Capture the cell that displays the provided text and extract its [X, Y] central coordinate. 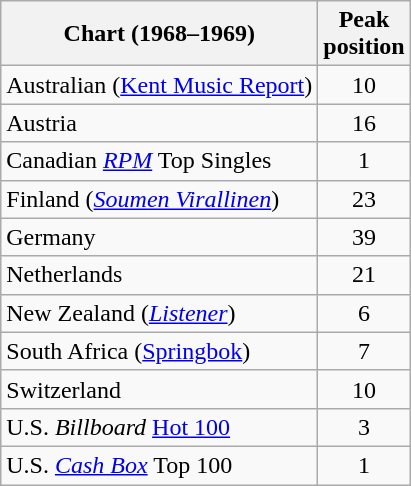
21 [364, 275]
U.S. Cash Box Top 100 [160, 465]
Finland (Soumen Virallinen) [160, 199]
New Zealand (Listener) [160, 313]
16 [364, 123]
39 [364, 237]
Netherlands [160, 275]
3 [364, 427]
Peak position [364, 34]
U.S. Billboard Hot 100 [160, 427]
South Africa (Springbok) [160, 351]
Canadian RPM Top Singles [160, 161]
Austria [160, 123]
Switzerland [160, 389]
Chart (1968–1969) [160, 34]
Germany [160, 237]
7 [364, 351]
6 [364, 313]
23 [364, 199]
Australian (Kent Music Report) [160, 85]
